Determine the (X, Y) coordinate at the center of the cell enclosing the given text.  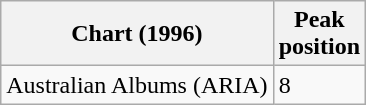
Australian Albums (ARIA) (137, 85)
8 (319, 85)
Peakposition (319, 34)
Chart (1996) (137, 34)
